Return (X, Y) of the center of cell containing provided text 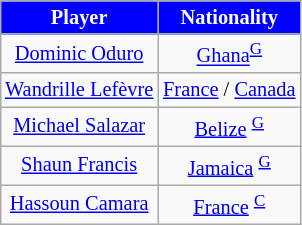
Nationality (229, 17)
Jamaica G (229, 166)
Wandrille Lefèvre (79, 90)
Player (79, 17)
Dominic Oduro (79, 54)
Shaun Francis (79, 166)
France C (229, 204)
France / Canada (229, 90)
Belize G (229, 126)
GhanaG (229, 54)
Hassoun Camara (79, 204)
Michael Salazar (79, 126)
